For the text-containing cell, return its midpoint in (X, Y) coordinate format. 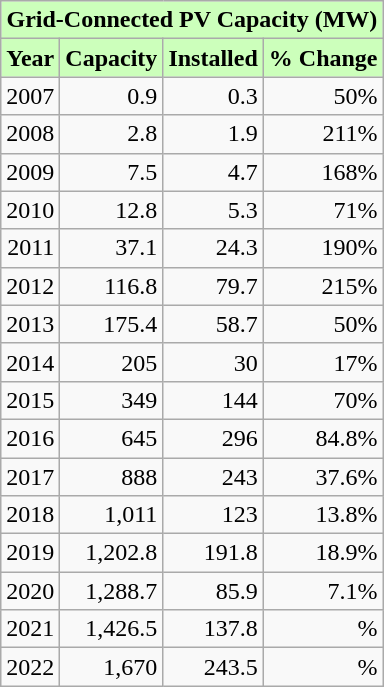
1,670 (112, 667)
137.8 (213, 629)
211% (323, 134)
Year (30, 58)
2012 (30, 286)
5.3 (213, 210)
2017 (30, 477)
243.5 (213, 667)
70% (323, 400)
1.9 (213, 134)
Installed (213, 58)
17% (323, 362)
2018 (30, 515)
2007 (30, 96)
1,288.7 (112, 591)
2015 (30, 400)
% Change (323, 58)
175.4 (112, 324)
58.7 (213, 324)
71% (323, 210)
123 (213, 515)
645 (112, 438)
37.6% (323, 477)
1,011 (112, 515)
79.7 (213, 286)
0.9 (112, 96)
1,202.8 (112, 553)
2010 (30, 210)
84.8% (323, 438)
37.1 (112, 248)
4.7 (213, 172)
0.3 (213, 96)
2014 (30, 362)
2016 (30, 438)
2.8 (112, 134)
30 (213, 362)
349 (112, 400)
2021 (30, 629)
13.8% (323, 515)
116.8 (112, 286)
215% (323, 286)
296 (213, 438)
168% (323, 172)
Grid-Connected PV Capacity (MW) (192, 20)
888 (112, 477)
190% (323, 248)
24.3 (213, 248)
12.8 (112, 210)
2008 (30, 134)
2022 (30, 667)
1,426.5 (112, 629)
2013 (30, 324)
191.8 (213, 553)
Capacity (112, 58)
243 (213, 477)
85.9 (213, 591)
7.5 (112, 172)
7.1% (323, 591)
2019 (30, 553)
18.9% (323, 553)
2009 (30, 172)
2011 (30, 248)
205 (112, 362)
144 (213, 400)
2020 (30, 591)
